Return the [X, Y] coordinate for the center point of the cell that contains the specified text.  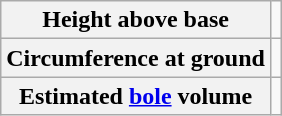
Height above base [136, 20]
Circumference at ground [136, 58]
Estimated bole volume [136, 96]
